From the cell containing the given text, extract its center point as [x, y] coordinate. 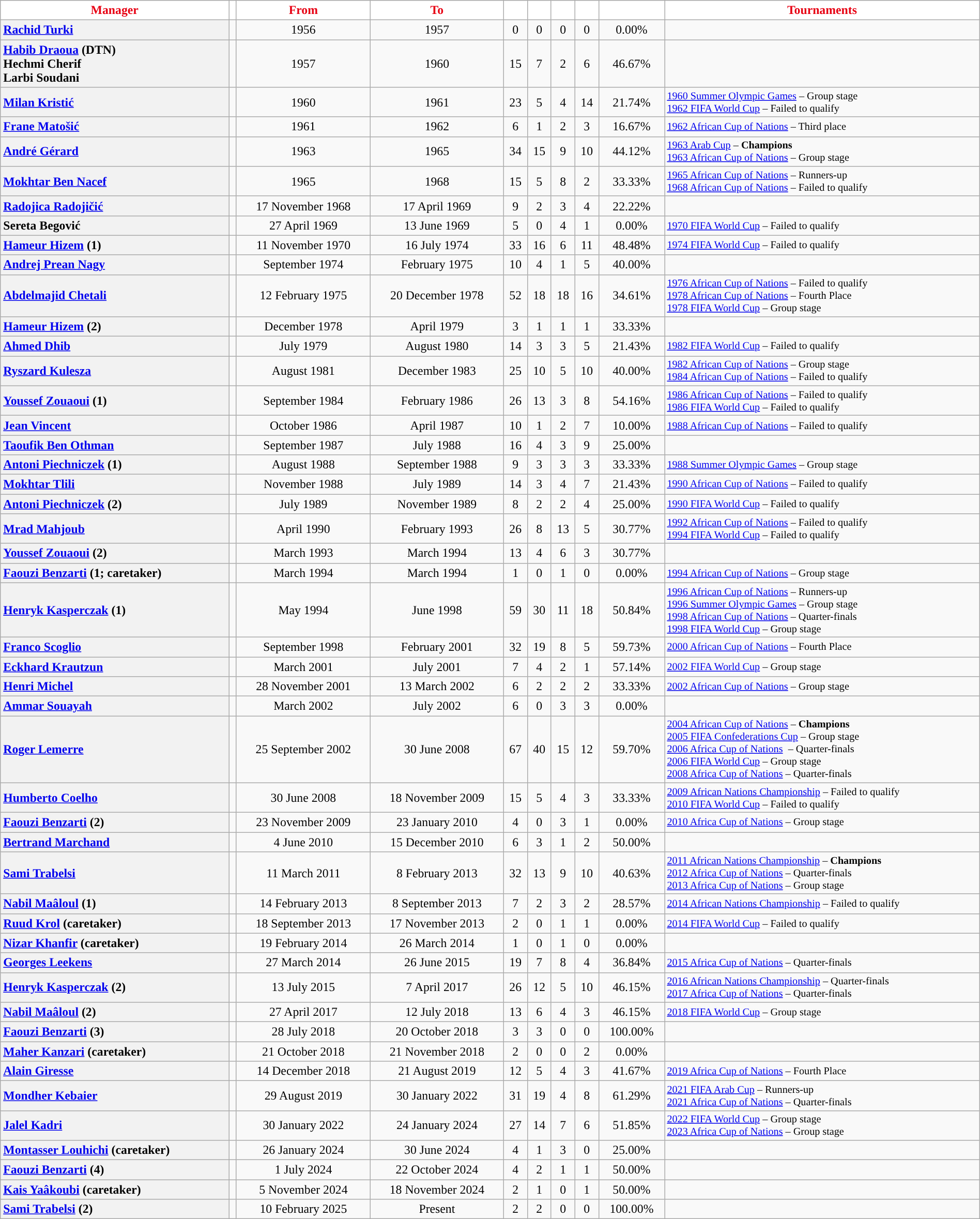
Mokhtar Tlili [115, 484]
10 February 2025 [303, 1209]
28.57% [632, 904]
Mrad Mahjoub [115, 528]
Ruud Krol (caretaker) [115, 923]
Antoni Piechniczek (1) [115, 465]
From [303, 10]
August 1980 [437, 346]
Tournaments [822, 10]
59.70% [632, 749]
13 July 2015 [303, 987]
12 July 2018 [437, 1012]
Faouzi Benzarti (2) [115, 822]
2010 Africa Cup of Nations – Group stage [822, 822]
1990 FIFA World Cup – Failed to qualify [822, 504]
14 February 2013 [303, 904]
March 1993 [303, 553]
Frane Matošić [115, 127]
23 [515, 102]
21 October 2018 [303, 1051]
Mondher Kebaier [115, 1095]
1956 [303, 30]
2016 African Nations Championship – Quarter-finals 2017 Africa Cup of Nations – Quarter-finals [822, 987]
11 March 2011 [303, 873]
50.84% [632, 610]
51.85% [632, 1125]
June 1998 [437, 610]
November 1989 [437, 504]
30 [539, 610]
33 [515, 245]
1963 Arab Cup – Champions 1963 African Cup of Nations – Group stage [822, 151]
31 [515, 1095]
52 [515, 296]
April 1987 [437, 425]
October 1986 [303, 425]
17 November 2013 [437, 923]
1974 FIFA World Cup – Failed to qualify [822, 245]
21 November 2018 [437, 1051]
5 November 2024 [303, 1189]
Abdelmajid Chetali [115, 296]
Hameur Hizem (1) [115, 245]
28 July 2018 [303, 1031]
34 [515, 151]
September 1984 [303, 401]
Bertrand Marchand [115, 842]
15 December 2010 [437, 842]
Nizar Khanfir (caretaker) [115, 943]
Kais Yaâkoubi (caretaker) [115, 1189]
1982 African Cup of Nations – Group stage 1984 African Cup of Nations – Failed to qualify [822, 371]
2014 FIFA World Cup – Failed to qualify [822, 923]
57.14% [632, 667]
Youssef Zouaoui (2) [115, 553]
40 [539, 749]
Nabil Maâloul (2) [115, 1012]
1963 [303, 151]
26 June 2015 [437, 963]
Mokhtar Ben Nacef [115, 181]
26 March 2014 [437, 943]
14 December 2018 [303, 1071]
1 July 2024 [303, 1169]
1968 [437, 181]
30 June 2024 [437, 1150]
10.00% [632, 425]
18 November 2009 [437, 798]
4 June 2010 [303, 842]
Sami Trabelsi [115, 873]
19 February 2014 [303, 943]
Jalel Kadri [115, 1125]
27 March 2014 [303, 963]
24 January 2024 [437, 1125]
February 1975 [437, 265]
61.29% [632, 1095]
September 1988 [437, 465]
Hameur Hizem (2) [115, 327]
59 [515, 610]
21.74% [632, 102]
February 1993 [437, 528]
July 1988 [437, 445]
26 January 2024 [303, 1150]
Present [437, 1209]
16.67% [632, 127]
2009 African Nations Championship – Failed to qualify 2010 FIFA World Cup – Failed to qualify [822, 798]
July 2002 [437, 706]
54.16% [632, 401]
Roger Lemerre [115, 749]
1986 African Cup of Nations – Failed to qualify 1986 FIFA World Cup – Failed to qualify [822, 401]
September 1987 [303, 445]
Habib Draoua (DTN)Hechmi CherifLarbi Soudani [115, 64]
23 January 2010 [437, 822]
2014 African Nations Championship – Failed to qualify [822, 904]
Milan Kristić [115, 102]
Nabil Maâloul (1) [115, 904]
2000 African Cup of Nations – Fourth Place [822, 647]
7 April 2017 [437, 987]
Georges Leekens [115, 963]
8 February 2013 [437, 873]
2002 FIFA World Cup – Group stage [822, 667]
27 [515, 1125]
Henri Michel [115, 686]
67 [515, 749]
Montasser Louhichi (caretaker) [115, 1150]
Henryk Kasperczak (1) [115, 610]
Radojica Radojičić [115, 206]
20 October 2018 [437, 1031]
September 1998 [303, 647]
Faouzi Benzarti (4) [115, 1169]
28 November 2001 [303, 686]
Taoufik Ben Othman [115, 445]
Henryk Kasperczak (2) [115, 987]
1992 African Cup of Nations – Failed to qualify 1994 FIFA World Cup – Failed to qualify [822, 528]
To [437, 10]
46.67% [632, 64]
May 1994 [303, 610]
Antoni Piechniczek (2) [115, 504]
1990 African Cup of Nations – Failed to qualify [822, 484]
21 August 2019 [437, 1071]
November 1988 [303, 484]
Jean Vincent [115, 425]
February 1986 [437, 401]
February 2001 [437, 647]
August 1981 [303, 371]
18 September 2013 [303, 923]
August 1988 [303, 465]
Maher Kanzari (caretaker) [115, 1051]
41.67% [632, 1071]
2015 Africa Cup of Nations – Quarter-finals [822, 963]
1962 African Cup of Nations – Third place [822, 127]
1976 African Cup of Nations – Failed to qualify 1978 African Cup of Nations – Fourth Place 1978 FIFA World Cup – Group stage [822, 296]
29 August 2019 [303, 1095]
59.73% [632, 647]
22.22% [632, 206]
Ahmed Dhib [115, 346]
Humberto Coelho [115, 798]
1962 [437, 127]
March 2002 [303, 706]
July 1979 [303, 346]
1965 African Cup of Nations – Runners-up 1968 African Cup of Nations – Failed to qualify [822, 181]
20 December 1978 [437, 296]
Alain Giresse [115, 1071]
September 1974 [303, 265]
1994 African Cup of Nations – Group stage [822, 573]
34.61% [632, 296]
1960 Summer Olympic Games – Group stage 1962 FIFA World Cup – Failed to qualify [822, 102]
André Gérard [115, 151]
Ammar Souayah [115, 706]
48.48% [632, 245]
1988 African Cup of Nations – Failed to qualify [822, 425]
Faouzi Benzarti (3) [115, 1031]
April 1979 [437, 327]
40.63% [632, 873]
11 November 1970 [303, 245]
July 2001 [437, 667]
December 1983 [437, 371]
Sereta Begović [115, 225]
36.84% [632, 963]
Eckhard Krautzun [115, 667]
22 October 2024 [437, 1169]
12 February 1975 [303, 296]
17 April 1969 [437, 206]
17 November 1968 [303, 206]
27 April 2017 [303, 1012]
December 1978 [303, 327]
27 April 1969 [303, 225]
13 June 1969 [437, 225]
April 1990 [303, 528]
Faouzi Benzarti (1; caretaker) [115, 573]
8 September 2013 [437, 904]
1982 FIFA World Cup – Failed to qualify [822, 346]
2022 FIFA World Cup – Group stage 2023 Africa Cup of Nations – Group stage [822, 1125]
Youssef Zouaoui (1) [115, 401]
13 March 2002 [437, 686]
Franco Scoglio [115, 647]
2011 African Nations Championship – Champions 2012 Africa Cup of Nations – Quarter-finals 2013 Africa Cup of Nations – Group stage [822, 873]
Rachid Turki [115, 30]
1988 Summer Olympic Games – Group stage [822, 465]
16 July 1974 [437, 245]
Manager [115, 10]
2002 African Cup of Nations – Group stage [822, 686]
2021 FIFA Arab Cup – Runners-up 2021 Africa Cup of Nations – Quarter-finals [822, 1095]
25 September 2002 [303, 749]
Ryszard Kulesza [115, 371]
2019 Africa Cup of Nations – Fourth Place [822, 1071]
44.12% [632, 151]
25 [515, 371]
Sami Trabelsi (2) [115, 1209]
23 November 2009 [303, 822]
March 2001 [303, 667]
1970 FIFA World Cup – Failed to qualify [822, 225]
Andrej Prean Nagy [115, 265]
18 November 2024 [437, 1189]
2018 FIFA World Cup – Group stage [822, 1012]
